Locate the cell with the specified text and output its [X, Y] center coordinate. 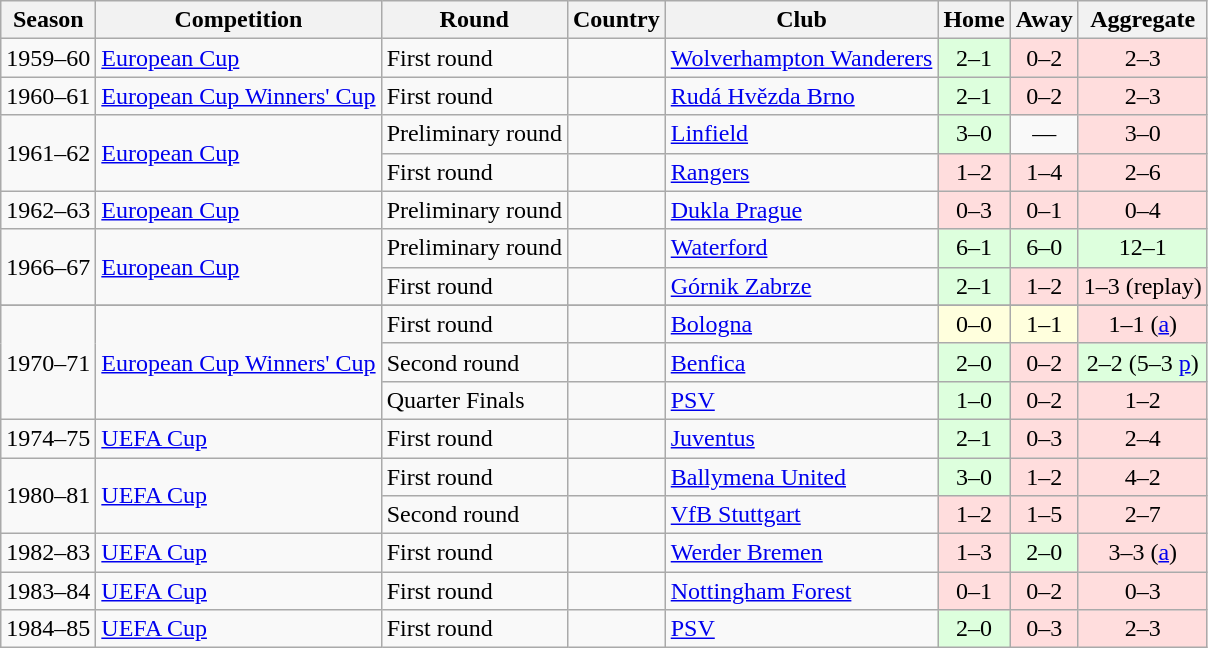
Away [1044, 20]
Waterford [802, 248]
0–0 [974, 324]
1–4 [1044, 172]
Rudá Hvězda Brno [802, 96]
— [1044, 134]
1–1 (a) [1142, 324]
1–5 [1044, 515]
Ballymena United [802, 477]
Dukla Prague [802, 210]
4–2 [1142, 477]
1970–71 [48, 362]
1–0 [974, 400]
1–3 (replay) [1142, 286]
1961–62 [48, 153]
Round [474, 20]
Club [802, 20]
Wolverhampton Wanderers [802, 58]
2–4 [1142, 438]
Aggregate [1142, 20]
Linfield [802, 134]
VfB Stuttgart [802, 515]
1–1 [1044, 324]
Competition [238, 20]
1959–60 [48, 58]
3–3 (a) [1142, 553]
Benfica [802, 362]
0–4 [1142, 210]
2–6 [1142, 172]
1960–61 [48, 96]
12–1 [1142, 248]
1966–67 [48, 267]
6–0 [1044, 248]
Home [974, 20]
6–1 [974, 248]
1962–63 [48, 210]
1–3 [974, 553]
Season [48, 20]
Country [616, 20]
1982–83 [48, 553]
1983–84 [48, 591]
2–2 (5–3 p) [1142, 362]
1980–81 [48, 496]
Nottingham Forest [802, 591]
Quarter Finals [474, 400]
1974–75 [48, 438]
Górnik Zabrze [802, 286]
Juventus [802, 438]
1984–85 [48, 629]
Werder Bremen [802, 553]
Rangers [802, 172]
2–7 [1142, 515]
Bologna [802, 324]
